Determine the [x, y] coordinate at the center of the cell enclosing the given text.  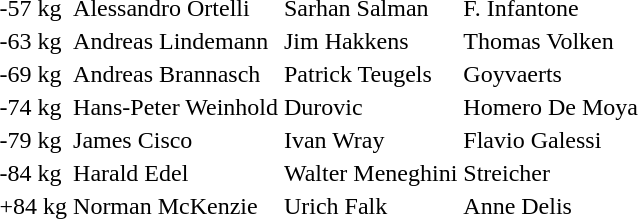
Patrick Teugels [370, 74]
Harald Edel [176, 173]
Andreas Lindemann [176, 41]
Hans-Peter Weinhold [176, 107]
James Cisco [176, 140]
Walter Meneghini [370, 173]
Andreas Brannasch [176, 74]
Ivan Wray [370, 140]
Jim Hakkens [370, 41]
Durovic [370, 107]
